Return [X, Y] of the center of cell containing provided text 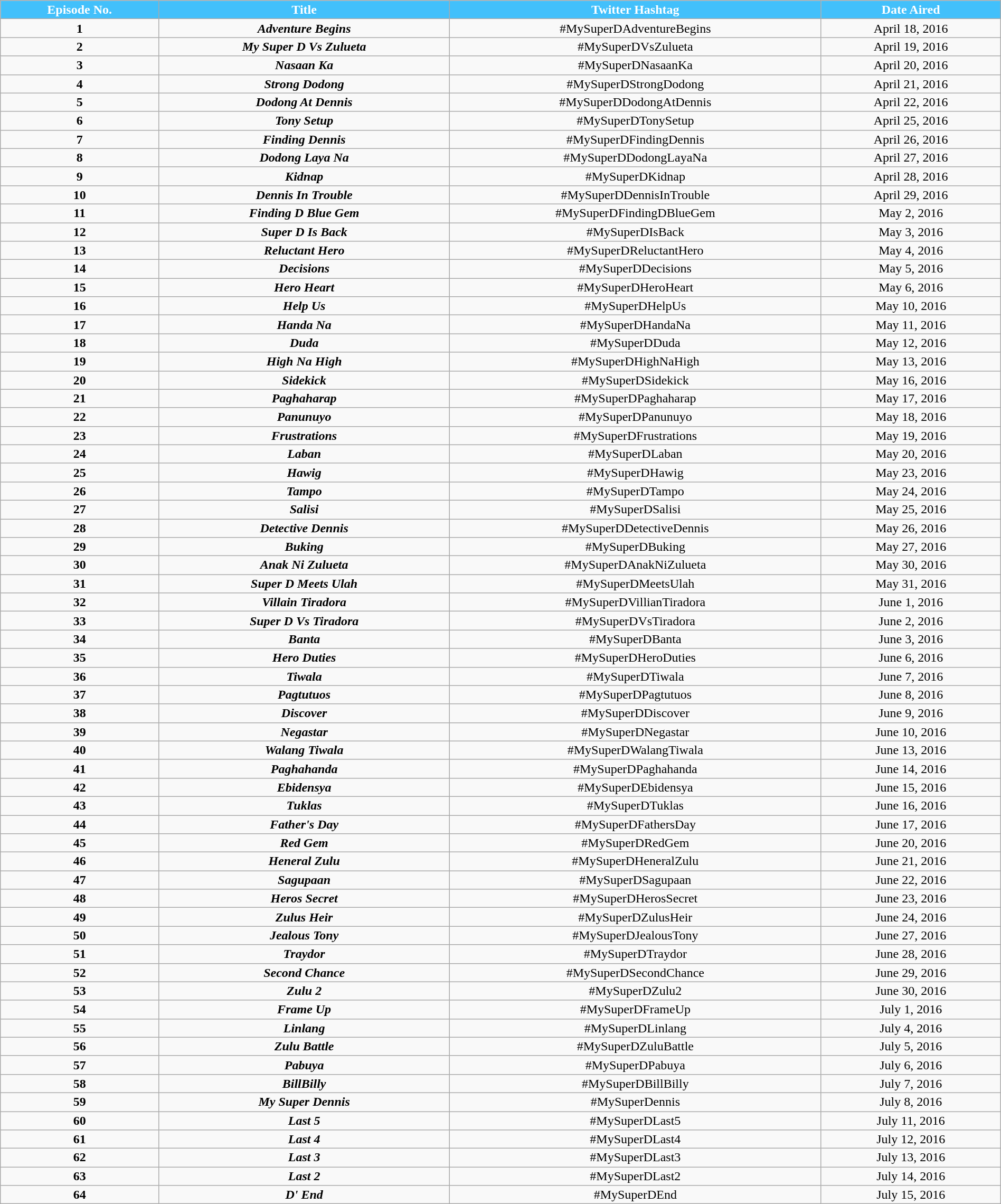
May 2, 2016 [911, 213]
32 [80, 602]
May 27, 2016 [911, 547]
Paghaharap [304, 398]
57 [80, 1065]
#MySuperDReluctantHero [636, 250]
Duda [304, 343]
9 [80, 176]
June 20, 2016 [911, 843]
24 [80, 454]
Super D Is Back [304, 232]
Discover [304, 713]
June 23, 2016 [911, 899]
Nasaan Ka [304, 65]
11 [80, 213]
#MySuperDZulusHeir [636, 917]
May 13, 2016 [911, 361]
12 [80, 232]
June 14, 2016 [911, 769]
#MySuperDPaghaharap [636, 398]
#MySuperDFindingDennis [636, 139]
April 18, 2016 [911, 29]
#MySuperDTuklas [636, 806]
14 [80, 269]
June 1, 2016 [911, 602]
Last 4 [304, 1140]
Pagtutuos [304, 695]
#MySuperDFrameUp [636, 1010]
Reluctant Hero [304, 250]
Laban [304, 454]
#MySuperDDuda [636, 343]
June 3, 2016 [911, 639]
Heros Secret [304, 899]
May 26, 2016 [911, 528]
6 [80, 120]
Date Aired [911, 10]
#MySuperDVsZulueta [636, 46]
June 30, 2016 [911, 991]
17 [80, 324]
#MySuperDBuking [636, 547]
43 [80, 806]
#MySuperDMeetsUlah [636, 584]
Anak Ni Zulueta [304, 565]
64 [80, 1194]
May 30, 2016 [911, 565]
#MySuperDDennisInTrouble [636, 194]
My Super D Vs Zulueta [304, 46]
Sagupaan [304, 880]
#MySuperDSidekick [636, 380]
#MySuperDJealousTony [636, 936]
July 14, 2016 [911, 1177]
Title [304, 10]
July 6, 2016 [911, 1065]
#MySuperDDecisions [636, 269]
54 [80, 1010]
42 [80, 787]
45 [80, 843]
20 [80, 380]
Zulu Battle [304, 1047]
July 7, 2016 [911, 1084]
38 [80, 713]
Linlang [304, 1028]
#MySuperDFrustrations [636, 435]
35 [80, 658]
Hawig [304, 472]
May 12, 2016 [911, 343]
62 [80, 1158]
8 [80, 157]
#MySuperDLaban [636, 454]
#MySuperDHerosSecret [636, 899]
June 10, 2016 [911, 732]
31 [80, 584]
61 [80, 1140]
#MySuperDPanunuyo [636, 417]
#MySuperDTraydor [636, 954]
#MySuperDPagtutuos [636, 695]
#MySuperDPaghahanda [636, 769]
21 [80, 398]
59 [80, 1102]
May 16, 2016 [911, 380]
May 17, 2016 [911, 398]
June 9, 2016 [911, 713]
May 20, 2016 [911, 454]
April 28, 2016 [911, 176]
Dodong Laya Na [304, 157]
#MySuperDIsBack [636, 232]
#MySuperDPabuya [636, 1065]
#MySuperDFindingDBlueGem [636, 213]
Frame Up [304, 1010]
5 [80, 102]
#MySuperDTampo [636, 491]
July 4, 2016 [911, 1028]
Walang Tiwala [304, 750]
April 21, 2016 [911, 83]
22 [80, 417]
My Super Dennis [304, 1102]
3 [80, 65]
Paghahanda [304, 769]
April 20, 2016 [911, 65]
D' End [304, 1194]
June 27, 2016 [911, 936]
May 18, 2016 [911, 417]
#MySuperDBillBilly [636, 1084]
#MySuperDDodongLayaNa [636, 157]
Hero Heart [304, 287]
Finding D Blue Gem [304, 213]
25 [80, 472]
July 12, 2016 [911, 1140]
#MySuperDVsTiradora [636, 621]
34 [80, 639]
55 [80, 1028]
#MySuperDDiscover [636, 713]
#MySuperDHeroHeart [636, 287]
Kidnap [304, 176]
58 [80, 1084]
60 [80, 1121]
June 28, 2016 [911, 954]
10 [80, 194]
#MySuperDDetectiveDennis [636, 528]
44 [80, 825]
July 13, 2016 [911, 1158]
47 [80, 880]
Second Chance [304, 973]
June 29, 2016 [911, 973]
#MySuperDRedGem [636, 843]
Tampo [304, 491]
16 [80, 306]
June 24, 2016 [911, 917]
4 [80, 83]
Villain Tiradora [304, 602]
April 25, 2016 [911, 120]
Super D Vs Tiradora [304, 621]
High Na High [304, 361]
28 [80, 528]
#MySuperDLast3 [636, 1158]
Frustrations [304, 435]
#MySuperDSagupaan [636, 880]
Buking [304, 547]
May 23, 2016 [911, 472]
Strong Dodong [304, 83]
#MySuperDHawig [636, 472]
48 [80, 899]
7 [80, 139]
May 24, 2016 [911, 491]
#MySuperDStrongDodong [636, 83]
#MySuperDAdventureBegins [636, 29]
26 [80, 491]
Super D Meets Ulah [304, 584]
Dodong At Dennis [304, 102]
63 [80, 1177]
46 [80, 862]
April 22, 2016 [911, 102]
15 [80, 287]
Panunuyo [304, 417]
2 [80, 46]
#MySuperDWalangTiwala [636, 750]
#MySuperDSalisi [636, 509]
June 17, 2016 [911, 825]
#MySuperDNasaanKa [636, 65]
37 [80, 695]
Tuklas [304, 806]
Tony Setup [304, 120]
#MySuperDTiwala [636, 676]
BillBilly [304, 1084]
18 [80, 343]
July 1, 2016 [911, 1010]
#MySuperDLast2 [636, 1177]
June 8, 2016 [911, 695]
49 [80, 917]
13 [80, 250]
Zulu 2 [304, 991]
#MySuperDKidnap [636, 176]
April 19, 2016 [911, 46]
June 2, 2016 [911, 621]
Ebidensya [304, 787]
30 [80, 565]
May 6, 2016 [911, 287]
#MySuperDFathersDay [636, 825]
51 [80, 954]
May 31, 2016 [911, 584]
56 [80, 1047]
May 25, 2016 [911, 509]
Tiwala [304, 676]
Hero Duties [304, 658]
Salisi [304, 509]
Help Us [304, 306]
June 13, 2016 [911, 750]
Adventure Begins [304, 29]
June 7, 2016 [911, 676]
Jealous Tony [304, 936]
#MySuperDLast5 [636, 1121]
April 27, 2016 [911, 157]
May 19, 2016 [911, 435]
#MySuperDLinlang [636, 1028]
Traydor [304, 954]
Last 2 [304, 1177]
Red Gem [304, 843]
Episode No. [80, 10]
Twitter Hashtag [636, 10]
50 [80, 936]
Last 5 [304, 1121]
#MySuperDTonySetup [636, 120]
May 10, 2016 [911, 306]
Finding Dennis [304, 139]
Negastar [304, 732]
53 [80, 991]
June 22, 2016 [911, 880]
June 21, 2016 [911, 862]
#MySuperDZuluBattle [636, 1047]
36 [80, 676]
Heneral Zulu [304, 862]
Sidekick [304, 380]
33 [80, 621]
Dennis In Trouble [304, 194]
Handa Na [304, 324]
Decisions [304, 269]
July 5, 2016 [911, 1047]
#MySuperDLast4 [636, 1140]
April 26, 2016 [911, 139]
#MySuperDEbidensya [636, 787]
Zulus Heir [304, 917]
June 16, 2016 [911, 806]
May 5, 2016 [911, 269]
#MySuperDAnakNiZulueta [636, 565]
19 [80, 361]
#MySuperDHighNaHigh [636, 361]
#MySuperDEnd [636, 1194]
July 11, 2016 [911, 1121]
May 11, 2016 [911, 324]
1 [80, 29]
#MySuperDHeneralZulu [636, 862]
Last 3 [304, 1158]
39 [80, 732]
July 15, 2016 [911, 1194]
Father's Day [304, 825]
23 [80, 435]
41 [80, 769]
29 [80, 547]
#MySuperDBanta [636, 639]
#MySuperDHelpUs [636, 306]
Banta [304, 639]
27 [80, 509]
#MySuperDZulu2 [636, 991]
#MySuperDHandaNa [636, 324]
52 [80, 973]
Detective Dennis [304, 528]
#MySuperDNegastar [636, 732]
April 29, 2016 [911, 194]
May 3, 2016 [911, 232]
#MySuperDVillianTiradora [636, 602]
#MySuperDSecondChance [636, 973]
40 [80, 750]
June 15, 2016 [911, 787]
#MySuperDHeroDuties [636, 658]
July 8, 2016 [911, 1102]
June 6, 2016 [911, 658]
#MySuperDDodongAtDennis [636, 102]
May 4, 2016 [911, 250]
#MySuperDennis [636, 1102]
Pabuya [304, 1065]
